Scan for the cell matching the given text and deliver its [x, y] coordinate at center. 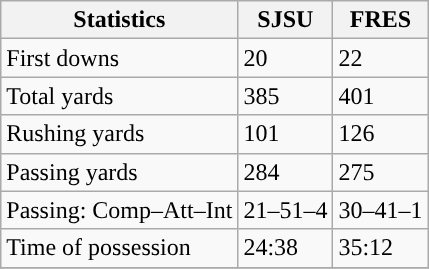
SJSU [286, 20]
35:12 [380, 248]
Rushing yards [120, 134]
21–51–4 [286, 210]
126 [380, 134]
First downs [120, 58]
284 [286, 172]
22 [380, 58]
Passing yards [120, 172]
30–41–1 [380, 210]
Statistics [120, 20]
Total yards [120, 96]
24:38 [286, 248]
385 [286, 96]
FRES [380, 20]
Time of possession [120, 248]
101 [286, 134]
Passing: Comp–Att–Int [120, 210]
275 [380, 172]
401 [380, 96]
20 [286, 58]
